Pinpoint the cell where the given text exists, returning its (X, Y) midpoint coordinate. 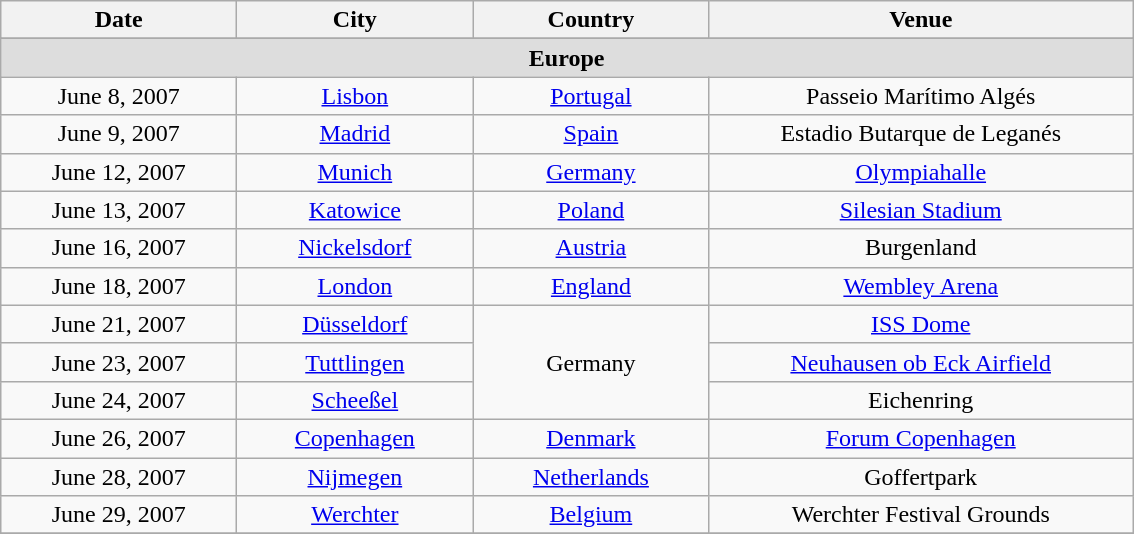
Olympiahalle (921, 172)
June 12, 2007 (119, 172)
Nickelsdorf (355, 248)
Estadio Butarque de Leganés (921, 134)
Copenhagen (355, 438)
Munich (355, 172)
June 21, 2007 (119, 324)
Denmark (591, 438)
June 8, 2007 (119, 96)
Date (119, 20)
Forum Copenhagen (921, 438)
June 16, 2007 (119, 248)
Burgenland (921, 248)
Portugal (591, 96)
Werchter (355, 515)
June 13, 2007 (119, 210)
Venue (921, 20)
Düsseldorf (355, 324)
Silesian Stadium (921, 210)
June 28, 2007 (119, 477)
Wembley Arena (921, 286)
Poland (591, 210)
Nijmegen (355, 477)
Spain (591, 134)
England (591, 286)
Goffertpark (921, 477)
Neuhausen ob Eck Airfield (921, 362)
June 9, 2007 (119, 134)
Country (591, 20)
Belgium (591, 515)
London (355, 286)
Scheeßel (355, 400)
June 24, 2007 (119, 400)
Tuttlingen (355, 362)
ISS Dome (921, 324)
Lisbon (355, 96)
Eichenring (921, 400)
Europe (567, 58)
June 26, 2007 (119, 438)
Passeio Marítimo Algés (921, 96)
June 29, 2007 (119, 515)
Madrid (355, 134)
Katowice (355, 210)
June 18, 2007 (119, 286)
Netherlands (591, 477)
Werchter Festival Grounds (921, 515)
City (355, 20)
Austria (591, 248)
June 23, 2007 (119, 362)
